Return the (x, y) coordinate for the center point of the cell that contains the specified text.  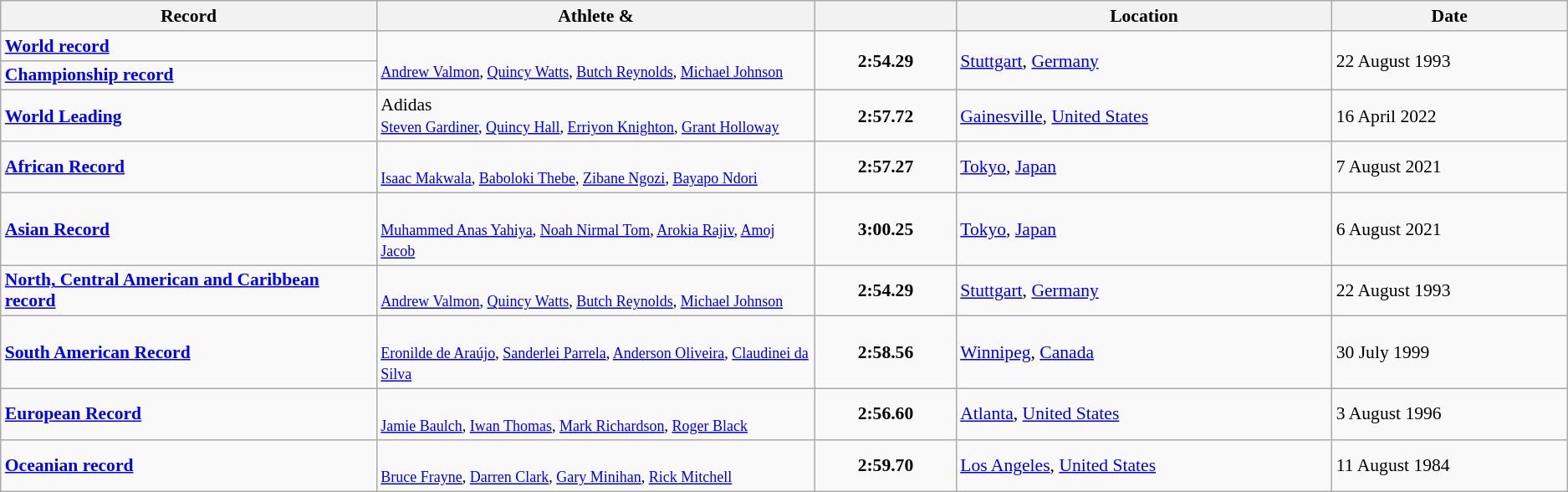
North, Central American and Caribbean record (189, 291)
African Record (189, 167)
3:00.25 (886, 229)
Winnipeg, Canada (1144, 353)
World Leading (189, 115)
AdidasSteven Gardiner, Quincy Hall, Erriyon Knighton, Grant Holloway (595, 115)
6 August 2021 (1450, 229)
Championship record (189, 75)
2:57.27 (886, 167)
7 August 2021 (1450, 167)
Jamie Baulch, Iwan Thomas, Mark Richardson, Roger Black (595, 415)
Isaac Makwala, Baboloki Thebe, Zibane Ngozi, Bayapo Ndori (595, 167)
Atlanta, United States (1144, 415)
Gainesville, United States (1144, 115)
2:58.56 (886, 353)
Location (1144, 16)
2:56.60 (886, 415)
Bruce Frayne, Darren Clark, Gary Minihan, Rick Mitchell (595, 465)
2:59.70 (886, 465)
Asian Record (189, 229)
World record (189, 46)
2:57.72 (886, 115)
Record (189, 16)
3 August 1996 (1450, 415)
Oceanian record (189, 465)
11 August 1984 (1450, 465)
Date (1450, 16)
South American Record (189, 353)
Muhammed Anas Yahiya, Noah Nirmal Tom, Arokia Rajiv, Amoj Jacob (595, 229)
European Record (189, 415)
Eronilde de Araújo, Sanderlei Parrela, Anderson Oliveira, Claudinei da Silva (595, 353)
30 July 1999 (1450, 353)
Athlete & (595, 16)
Los Angeles, United States (1144, 465)
16 April 2022 (1450, 115)
